Identify which cell holds the provided text, then report its [x, y] central coordinate. 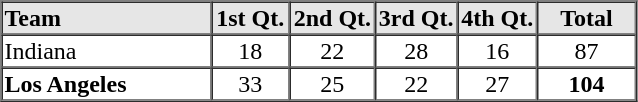
Los Angeles [106, 84]
25 [332, 84]
104 [586, 84]
33 [250, 84]
Team [106, 18]
4th Qt. [497, 18]
87 [586, 50]
Total [586, 18]
3rd Qt. [416, 18]
28 [416, 50]
27 [497, 84]
2nd Qt. [332, 18]
18 [250, 50]
1st Qt. [250, 18]
Indiana [106, 50]
16 [497, 50]
